Provide the [X, Y] coordinate of the cell's center where the given text is located.  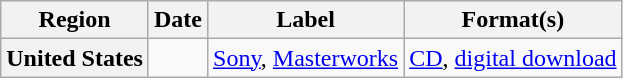
Sony, Masterworks [306, 58]
Label [306, 20]
CD, digital download [513, 58]
United States [75, 58]
Format(s) [513, 20]
Date [178, 20]
Region [75, 20]
